Capture the cell that displays the provided text and extract its [x, y] central coordinate. 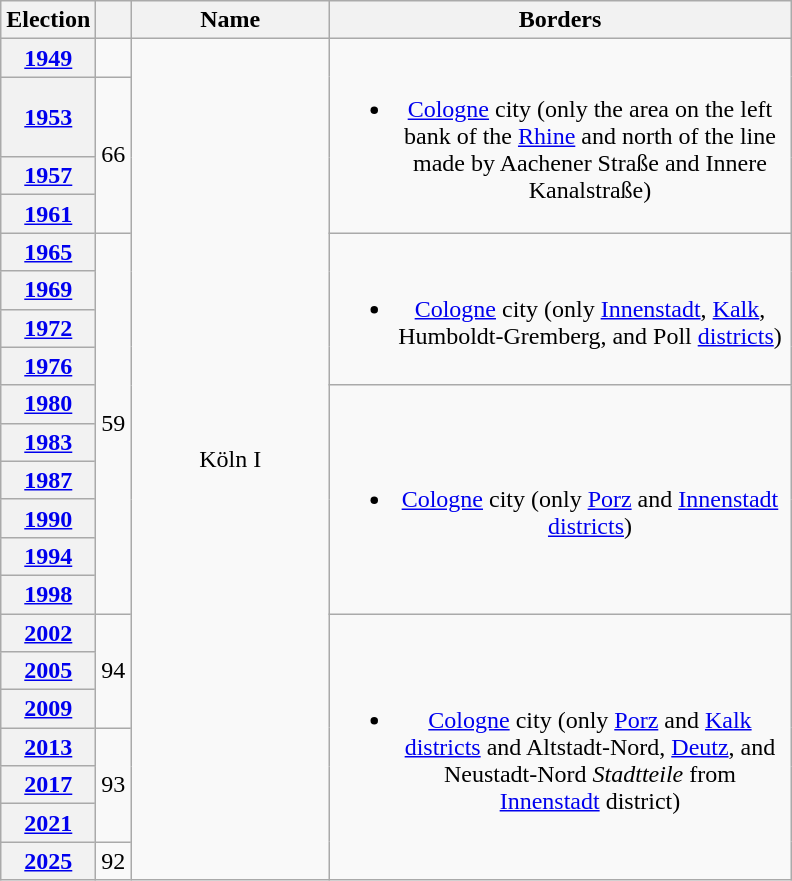
94 [114, 671]
2021 [48, 823]
Name [230, 20]
1969 [48, 290]
59 [114, 424]
2025 [48, 861]
Cologne city (only Innenstadt, Kalk, Humboldt-Gremberg, and Poll districts) [560, 309]
Cologne city (only Porz and Kalk districts and Altstadt-Nord, Deutz, and Neustadt-Nord Stadtteile from Innenstadt district) [560, 747]
1957 [48, 176]
1987 [48, 480]
1953 [48, 117]
2005 [48, 671]
1949 [48, 58]
2009 [48, 709]
1961 [48, 214]
1972 [48, 328]
1965 [48, 252]
93 [114, 785]
1976 [48, 366]
Cologne city (only the area on the left bank of the Rhine and north of the line made by Aachener Straße and Innere Kanalstraße) [560, 136]
Borders [560, 20]
2017 [48, 785]
1983 [48, 442]
Köln I [230, 460]
66 [114, 155]
92 [114, 861]
Cologne city (only Porz and Innenstadt districts) [560, 499]
1998 [48, 594]
2013 [48, 747]
1994 [48, 556]
2002 [48, 633]
1990 [48, 518]
1980 [48, 404]
Election [48, 20]
